Pinpoint the cell where the given text exists, returning its [X, Y] midpoint coordinate. 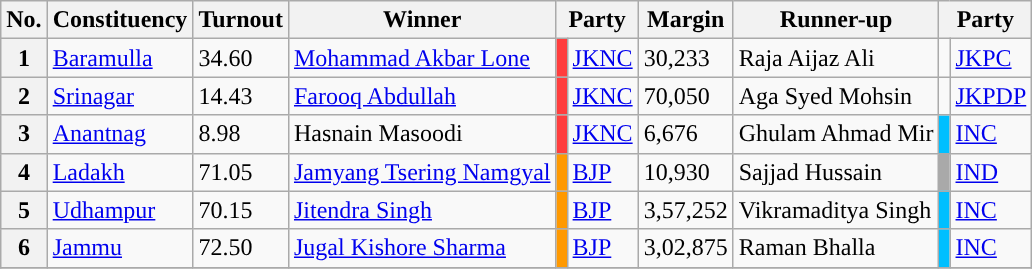
Ladakh [120, 172]
Udhampur [120, 210]
10,930 [686, 172]
Farooq Abdullah [422, 96]
34.60 [241, 58]
6 [24, 248]
Vikramaditya Singh [836, 210]
70.15 [241, 210]
JKPC [991, 58]
Jammu [120, 248]
Jitendra Singh [422, 210]
Raja Aijaz Ali [836, 58]
2 [24, 96]
Baramulla [120, 58]
Ghulam Ahmad Mir [836, 134]
Runner-up [836, 20]
Constituency [120, 20]
72.50 [241, 248]
Raman Bhalla [836, 248]
Aga Syed Mohsin [836, 96]
1 [24, 58]
71.05 [241, 172]
8.98 [241, 134]
6,676 [686, 134]
Jamyang Tsering Namgyal [422, 172]
Hasnain Masoodi [422, 134]
Jugal Kishore Sharma [422, 248]
3 [24, 134]
14.43 [241, 96]
3,02,875 [686, 248]
5 [24, 210]
30,233 [686, 58]
Margin [686, 20]
No. [24, 20]
IND [991, 172]
JKPDP [991, 96]
4 [24, 172]
70,050 [686, 96]
Turnout [241, 20]
Anantnag [120, 134]
3,57,252 [686, 210]
Mohammad Akbar Lone [422, 58]
Winner [422, 20]
Srinagar [120, 96]
Sajjad Hussain [836, 172]
